For the text-containing cell, return its midpoint in [X, Y] coordinate format. 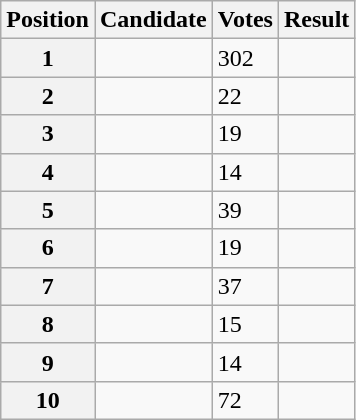
72 [245, 400]
1 [48, 58]
37 [245, 286]
302 [245, 58]
15 [245, 324]
4 [48, 172]
3 [48, 134]
22 [245, 96]
5 [48, 210]
39 [245, 210]
Result [316, 20]
7 [48, 286]
6 [48, 248]
2 [48, 96]
Position [48, 20]
Votes [245, 20]
Candidate [153, 20]
9 [48, 362]
8 [48, 324]
10 [48, 400]
